Locate the cell with the specified text and output its [X, Y] center coordinate. 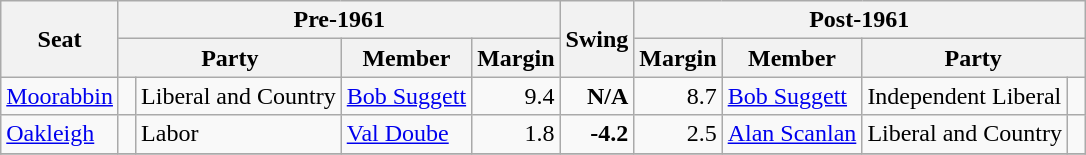
Seat [60, 39]
Moorabbin [60, 96]
1.8 [516, 134]
8.7 [678, 96]
Val Doube [406, 134]
Oakleigh [60, 134]
9.4 [516, 96]
-4.2 [597, 134]
Swing [597, 39]
Post-1961 [860, 20]
N/A [597, 96]
Pre-1961 [339, 20]
Independent Liberal [965, 96]
2.5 [678, 134]
Labor [239, 134]
Alan Scanlan [792, 134]
